Find where the given text appears and provide that cell's center as (X, Y) coordinate. 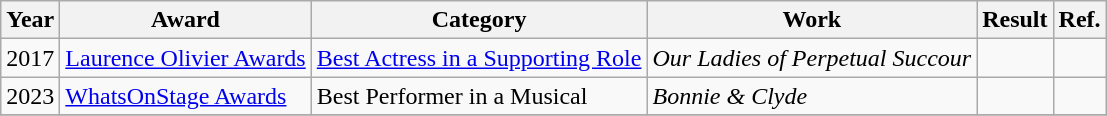
2017 (30, 58)
Laurence Olivier Awards (186, 58)
Year (30, 20)
Work (812, 20)
Award (186, 20)
Ref. (1080, 20)
WhatsOnStage Awards (186, 96)
Our Ladies of Perpetual Succour (812, 58)
Category (479, 20)
Best Actress in a Supporting Role (479, 58)
Best Performer in a Musical (479, 96)
Result (1015, 20)
Bonnie & Clyde (812, 96)
2023 (30, 96)
